Find where the given text appears and provide that cell's center as [x, y] coordinate. 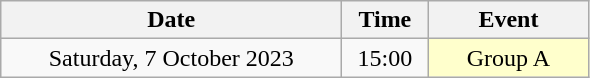
Group A [508, 58]
15:00 [385, 58]
Event [508, 20]
Time [385, 20]
Saturday, 7 October 2023 [172, 58]
Date [172, 20]
